Find where the given text appears and provide that cell's center as [X, Y] coordinate. 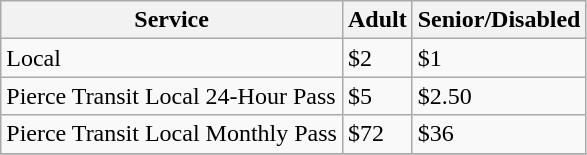
$36 [499, 134]
$2.50 [499, 96]
Local [172, 58]
Adult [377, 20]
$72 [377, 134]
$5 [377, 96]
Pierce Transit Local Monthly Pass [172, 134]
Pierce Transit Local 24-Hour Pass [172, 96]
$2 [377, 58]
Service [172, 20]
Senior/Disabled [499, 20]
$1 [499, 58]
